Capture the cell that displays the provided text and extract its (x, y) central coordinate. 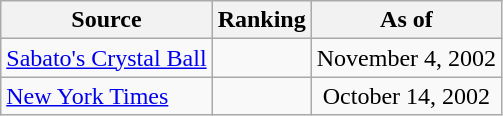
Sabato's Crystal Ball (106, 58)
Ranking (262, 20)
New York Times (106, 96)
October 14, 2002 (406, 96)
November 4, 2002 (406, 58)
As of (406, 20)
Source (106, 20)
